Find where the given text appears and provide that cell's center as [X, Y] coordinate. 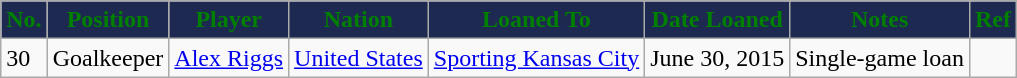
Player [229, 20]
Alex Riggs [229, 58]
Single-game loan [880, 58]
Date Loaned [718, 20]
United States [359, 58]
No. [24, 20]
Sporting Kansas City [536, 58]
Nation [359, 20]
June 30, 2015 [718, 58]
Loaned To [536, 20]
Goalkeeper [108, 58]
Notes [880, 20]
Ref [992, 20]
30 [24, 58]
Position [108, 20]
